Scan for the cell matching the given text and deliver its (x, y) coordinate at center. 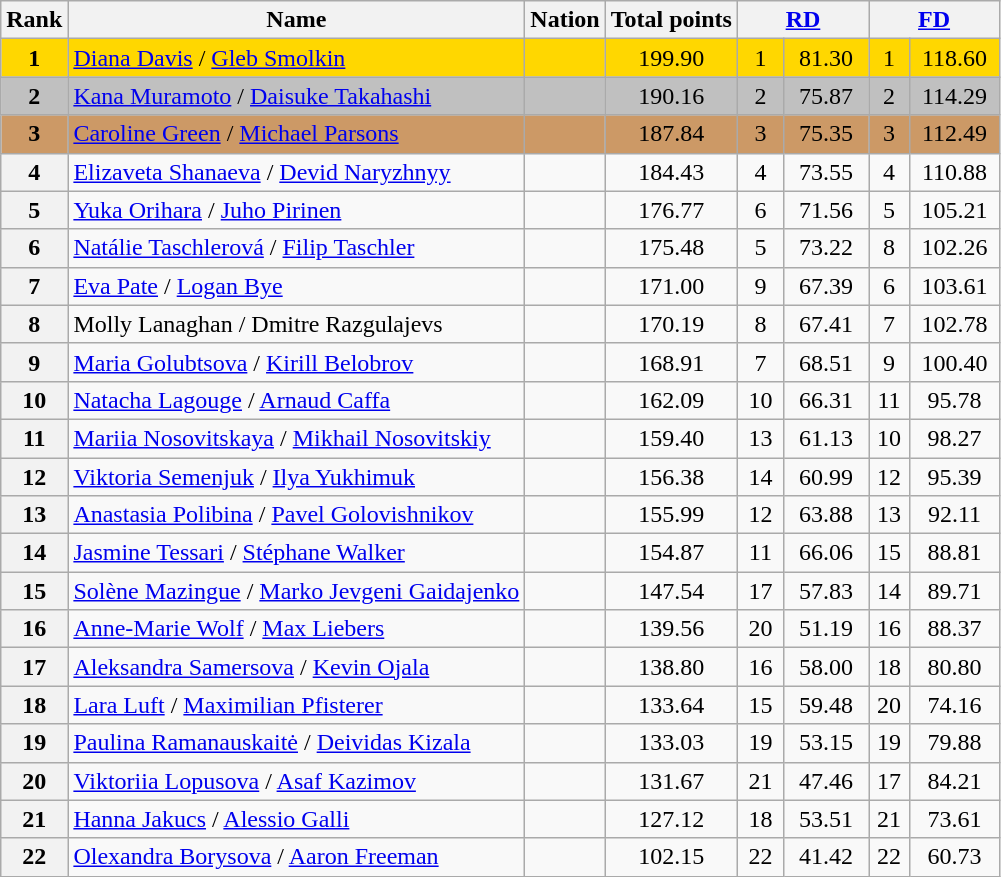
155.99 (671, 515)
Natálie Taschlerová / Filip Taschler (296, 248)
58.00 (826, 667)
95.78 (954, 400)
92.11 (954, 515)
68.51 (826, 362)
105.21 (954, 210)
Elizaveta Shanaeva / Devid Naryzhnyy (296, 172)
71.56 (826, 210)
Anne-Marie Wolf / Max Liebers (296, 629)
Olexandra Borysova / Aaron Freeman (296, 857)
61.13 (826, 438)
63.88 (826, 515)
60.99 (826, 477)
100.40 (954, 362)
67.41 (826, 324)
Jasmine Tessari / Stéphane Walker (296, 553)
Kana Muramoto / Daisuke Takahashi (296, 96)
Mariia Nosovitskaya / Mikhail Nosovitskiy (296, 438)
190.16 (671, 96)
127.12 (671, 819)
102.26 (954, 248)
88.81 (954, 553)
Lara Luft / Maximilian Pfisterer (296, 705)
75.35 (826, 134)
103.61 (954, 286)
102.15 (671, 857)
73.22 (826, 248)
162.09 (671, 400)
73.55 (826, 172)
Solène Mazingue / Marko Jevgeni Gaidajenko (296, 591)
199.90 (671, 58)
154.87 (671, 553)
Diana Davis / Gleb Smolkin (296, 58)
170.19 (671, 324)
112.49 (954, 134)
Nation (565, 20)
171.00 (671, 286)
Name (296, 20)
Paulina Ramanauskaitė / Deividas Kizala (296, 743)
156.38 (671, 477)
Anastasia Polibina / Pavel Golovishnikov (296, 515)
98.27 (954, 438)
53.15 (826, 743)
79.88 (954, 743)
Hanna Jakucs / Alessio Galli (296, 819)
Total points (671, 20)
131.67 (671, 781)
59.48 (826, 705)
75.87 (826, 96)
114.29 (954, 96)
139.56 (671, 629)
88.37 (954, 629)
187.84 (671, 134)
168.91 (671, 362)
57.83 (826, 591)
102.78 (954, 324)
Rank (34, 20)
51.19 (826, 629)
Aleksandra Samersova / Kevin Ojala (296, 667)
95.39 (954, 477)
147.54 (671, 591)
Molly Lanaghan / Dmitre Razgulajevs (296, 324)
73.61 (954, 819)
89.71 (954, 591)
53.51 (826, 819)
74.16 (954, 705)
66.31 (826, 400)
Viktoriia Lopusova / Asaf Kazimov (296, 781)
66.06 (826, 553)
60.73 (954, 857)
47.46 (826, 781)
67.39 (826, 286)
Caroline Green / Michael Parsons (296, 134)
133.03 (671, 743)
138.80 (671, 667)
RD (802, 20)
81.30 (826, 58)
118.60 (954, 58)
110.88 (954, 172)
FD (934, 20)
175.48 (671, 248)
184.43 (671, 172)
84.21 (954, 781)
41.42 (826, 857)
Natacha Lagouge / Arnaud Caffa (296, 400)
176.77 (671, 210)
Yuka Orihara / Juho Pirinen (296, 210)
Maria Golubtsova / Kirill Belobrov (296, 362)
133.64 (671, 705)
80.80 (954, 667)
159.40 (671, 438)
Eva Pate / Logan Bye (296, 286)
Viktoria Semenjuk / Ilya Yukhimuk (296, 477)
